Search for the cell housing the specified text and yield its [X, Y] center coordinate. 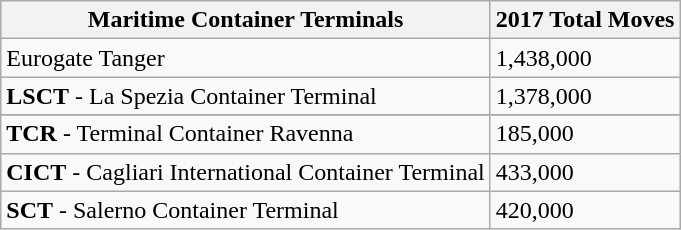
CICT - Cagliari International Container Terminal [246, 172]
Maritime Container Terminals [246, 20]
SCT - Salerno Container Terminal [246, 210]
433,000 [585, 172]
185,000 [585, 134]
TCR - Terminal Container Ravenna [246, 134]
1,378,000 [585, 96]
Eurogate Tanger [246, 58]
420,000 [585, 210]
2017 Total Moves [585, 20]
LSCT - La Spezia Container Terminal [246, 96]
1,438,000 [585, 58]
